Search for the cell housing the specified text and yield its [x, y] center coordinate. 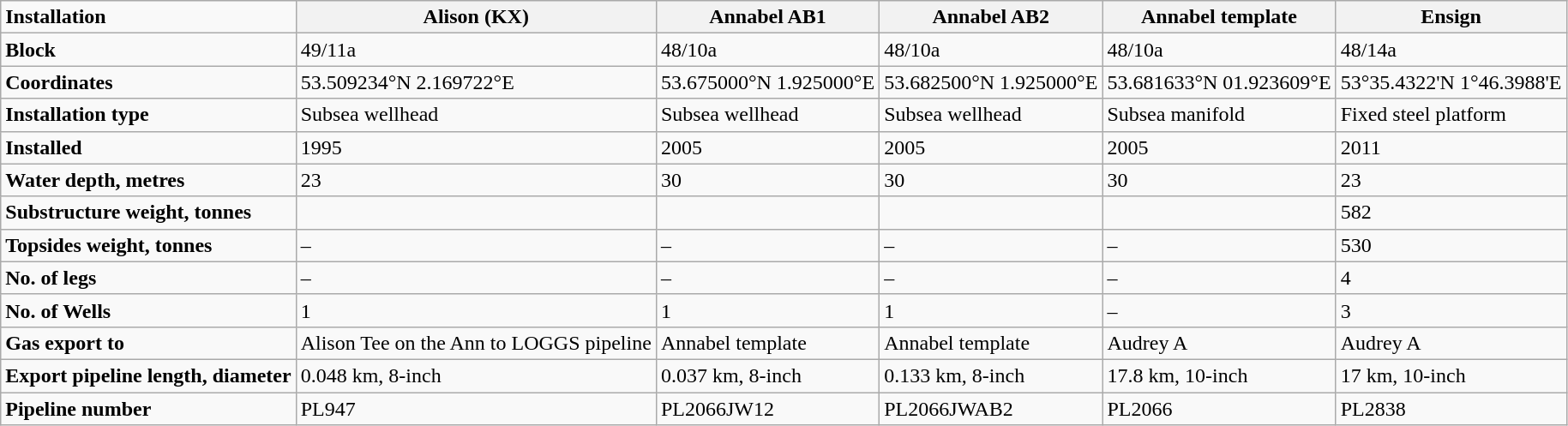
PL2838 [1451, 409]
Installation type [148, 115]
Gas export to [148, 343]
17.8 km, 10-inch [1219, 375]
Installed [148, 147]
0.133 km, 8-inch [991, 375]
Annabel AB2 [991, 17]
No. of legs [148, 278]
4 [1451, 278]
0.037 km, 8-inch [767, 375]
49/11a [476, 50]
53°35.4322'N 1°46.3988'E [1451, 82]
Alison Tee on the Ann to LOGGS pipeline [476, 343]
Block [148, 50]
53.675000°N 1.925000°E [767, 82]
582 [1451, 213]
Alison (KX) [476, 17]
1995 [476, 147]
Topsides weight, tonnes [148, 245]
53.509234°N 2.169722°E [476, 82]
0.048 km, 8-inch [476, 375]
PL947 [476, 409]
3 [1451, 310]
PL2066 [1219, 409]
Pipeline number [148, 409]
No. of Wells [148, 310]
48/14a [1451, 50]
53.682500°N 1.925000°E [991, 82]
530 [1451, 245]
Ensign [1451, 17]
Installation [148, 17]
Export pipeline length, diameter [148, 375]
2011 [1451, 147]
PL2066JW12 [767, 409]
Water depth, metres [148, 180]
PL2066JWAB2 [991, 409]
17 km, 10-inch [1451, 375]
Coordinates [148, 82]
Annabel AB1 [767, 17]
Substructure weight, tonnes [148, 213]
Subsea manifold [1219, 115]
53.681633°N 01.923609°E [1219, 82]
Fixed steel platform [1451, 115]
